For the text-containing cell, return its midpoint in [X, Y] coordinate format. 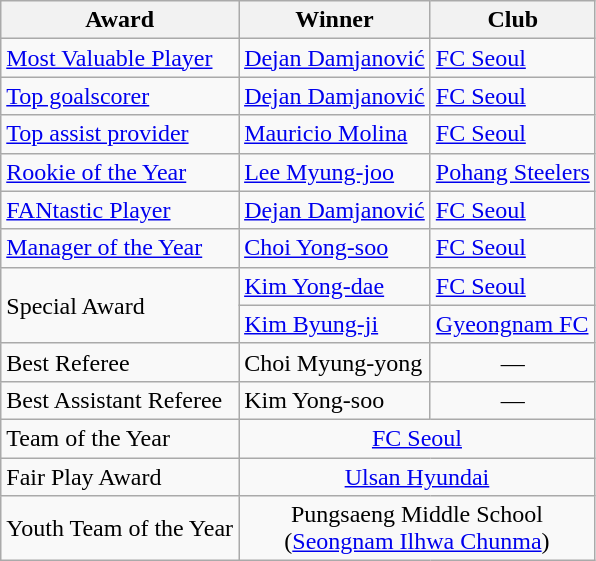
Best Assistant Referee [120, 400]
Fair Play Award [120, 477]
Rookie of the Year [120, 172]
Kim Yong-dae [335, 286]
Ulsan Hyundai [418, 477]
Pungsaeng Middle School(Seongnam Ilhwa Chunma) [418, 528]
Lee Myung-joo [335, 172]
Club [512, 20]
Choi Myung-yong [335, 362]
Special Award [120, 305]
Kim Byung-ji [335, 324]
FANtastic Player [120, 210]
Top goalscorer [120, 96]
Winner [335, 20]
Mauricio Molina [335, 134]
Top assist provider [120, 134]
Youth Team of the Year [120, 528]
Most Valuable Player [120, 58]
Manager of the Year [120, 248]
Pohang Steelers [512, 172]
Award [120, 20]
Kim Yong-soo [335, 400]
Gyeongnam FC [512, 324]
Best Referee [120, 362]
Choi Yong-soo [335, 248]
Team of the Year [120, 438]
